Scan for the cell matching the given text and deliver its [x, y] coordinate at center. 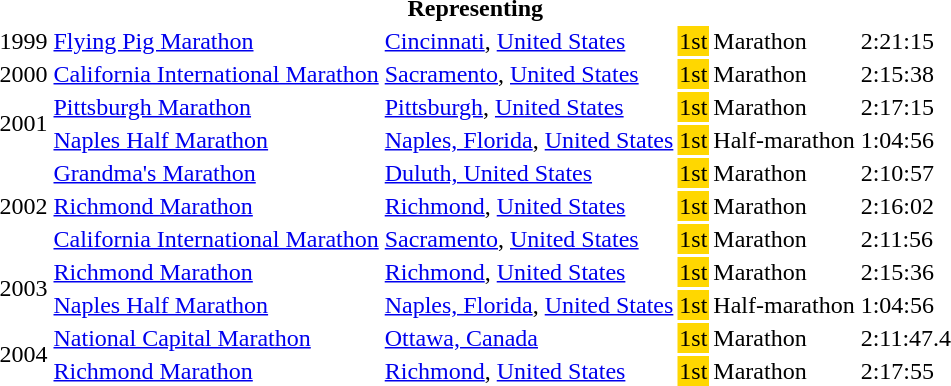
National Capital Marathon [216, 338]
Flying Pig Marathon [216, 41]
Duluth, United States [529, 173]
Cincinnati, United States [529, 41]
Pittsburgh, United States [529, 107]
Pittsburgh Marathon [216, 107]
Ottawa, Canada [529, 338]
Grandma's Marathon [216, 173]
